Provide the [X, Y] coordinate of the cell's center where the given text is located.  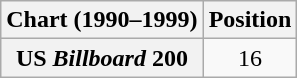
16 [250, 58]
Chart (1990–1999) [102, 20]
US Billboard 200 [102, 58]
Position [250, 20]
